For the text-containing cell, return its midpoint in (X, Y) coordinate format. 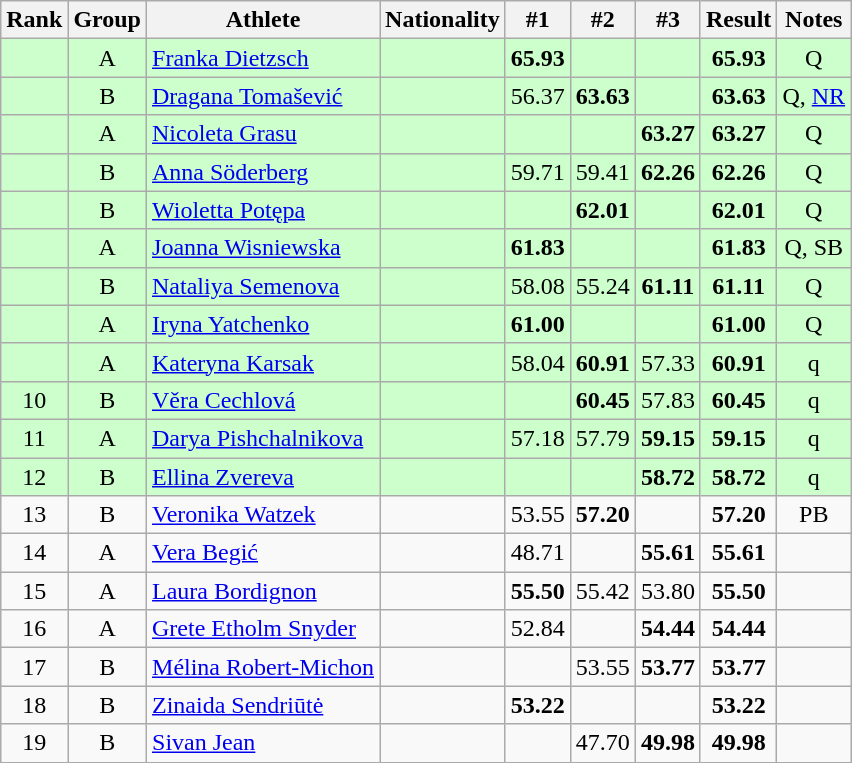
Laura Bordignon (264, 591)
57.83 (668, 400)
Rank (34, 20)
57.79 (602, 438)
Mélina Robert-Michon (264, 667)
13 (34, 515)
47.70 (602, 743)
12 (34, 477)
59.71 (538, 172)
59.41 (602, 172)
Anna Söderberg (264, 172)
Grete Etholm Snyder (264, 629)
Notes (814, 20)
Q, NR (814, 96)
58.04 (538, 362)
Athlete (264, 20)
15 (34, 591)
Darya Pishchalnikova (264, 438)
56.37 (538, 96)
PB (814, 515)
Group (108, 20)
Nataliya Semenova (264, 286)
57.33 (668, 362)
Franka Dietzsch (264, 58)
Kateryna Karsak (264, 362)
Iryna Yatchenko (264, 324)
Wioletta Potępa (264, 210)
19 (34, 743)
55.24 (602, 286)
#2 (602, 20)
Joanna Wisniewska (264, 248)
52.84 (538, 629)
53.80 (668, 591)
18 (34, 705)
Nationality (443, 20)
14 (34, 553)
Ellina Zvereva (264, 477)
Vera Begić (264, 553)
17 (34, 667)
#1 (538, 20)
10 (34, 400)
48.71 (538, 553)
Q, SB (814, 248)
58.08 (538, 286)
57.18 (538, 438)
Veronika Watzek (264, 515)
Věra Cechlová (264, 400)
Result (738, 20)
11 (34, 438)
Zinaida Sendriūtė (264, 705)
Nicoleta Grasu (264, 134)
Dragana Tomašević (264, 96)
Sivan Jean (264, 743)
16 (34, 629)
55.42 (602, 591)
#3 (668, 20)
